Provide the (X, Y) coordinate of the cell's center where the given text is located.  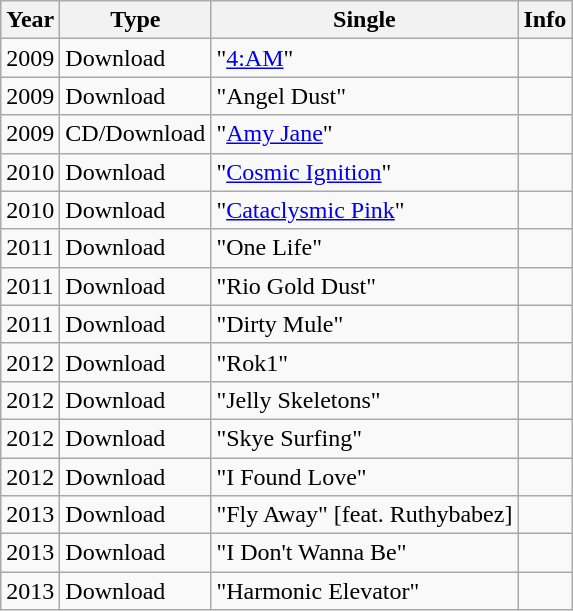
"Cosmic Ignition" (364, 172)
"I Don't Wanna Be" (364, 553)
CD/Download (136, 134)
"Jelly Skeletons" (364, 400)
Year (30, 20)
"Rok1" (364, 362)
"Harmonic Elevator" (364, 591)
Single (364, 20)
"4:AM" (364, 58)
"I Found Love" (364, 477)
"Dirty Mule" (364, 324)
"Rio Gold Dust" (364, 286)
"Amy Jane" (364, 134)
Info (545, 20)
"Angel Dust" (364, 96)
"Fly Away" [feat. Ruthybabez] (364, 515)
"Skye Surfing" (364, 438)
"Cataclysmic Pink" (364, 210)
"One Life" (364, 248)
Type (136, 20)
